Provide the (X, Y) coordinate of the cell's center where the given text is located.  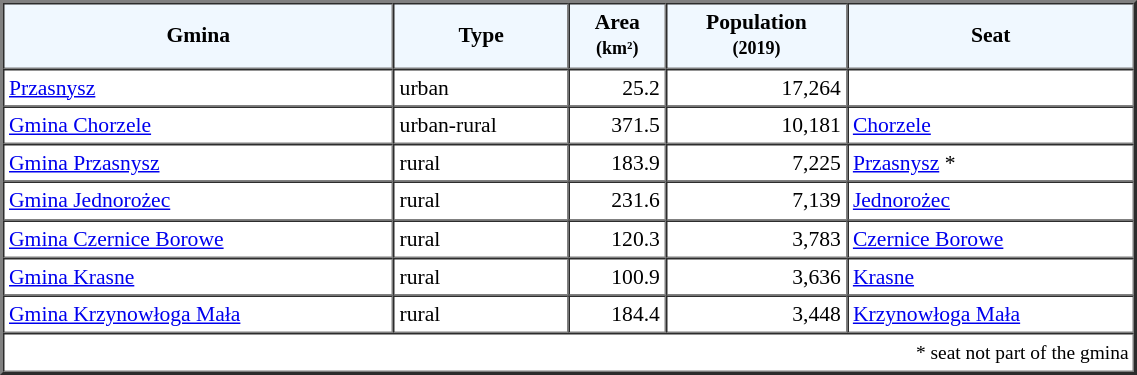
Czernice Borowe (991, 239)
Gmina Czernice Borowe (198, 239)
3,783 (756, 239)
Krasne (991, 277)
Type (482, 36)
Przasnysz (198, 87)
Population(2019) (756, 36)
100.9 (618, 277)
urban-rural (482, 125)
184.4 (618, 315)
Area(km²) (618, 36)
7,139 (756, 201)
Krzynowłoga Mała (991, 315)
Gmina Chorzele (198, 125)
Gmina Krasne (198, 277)
urban (482, 87)
Jednorożec (991, 201)
25.2 (618, 87)
Gmina Przasnysz (198, 163)
7,225 (756, 163)
183.9 (618, 163)
371.5 (618, 125)
Gmina (198, 36)
17,264 (756, 87)
Przasnysz * (991, 163)
Gmina Jednorożec (198, 201)
Seat (991, 36)
3,636 (756, 277)
231.6 (618, 201)
Gmina Krzynowłoga Mała (198, 315)
120.3 (618, 239)
Chorzele (991, 125)
3,448 (756, 315)
* seat not part of the gmina (569, 353)
10,181 (756, 125)
